Capture the cell that displays the provided text and extract its [x, y] central coordinate. 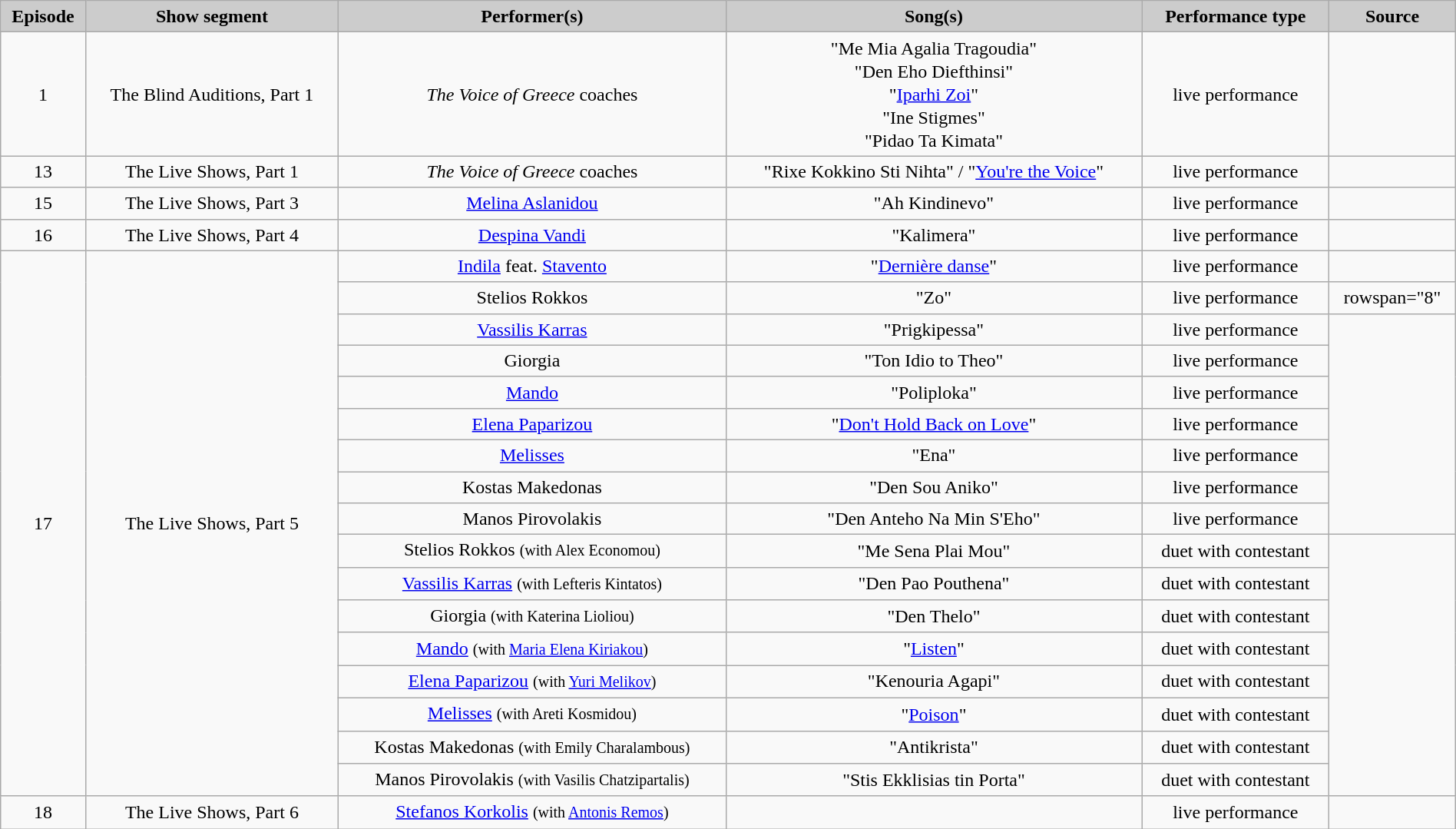
Kostas Makedonas (with Emily Charalambous) [533, 747]
16 [43, 235]
"Me Mia Agalia Tragoudia""Den Eho Diefthinsi""Iparhi Zoi""Ine Stigmes""Pidao Ta Kimata" [934, 94]
rowspan="8" [1392, 298]
Song(s) [934, 17]
"Me Sena Plai Mou" [934, 552]
"Den Pao Pouthena" [934, 584]
"Rixe Kokkino Sti Nihta" / "You're the Voice" [934, 172]
"Kenouria Agapi" [934, 682]
"Ena" [934, 455]
"Den Anteho Na Min S'Eho" [934, 519]
Giorgia [533, 361]
Manos Pirovolakis [533, 519]
Despina Vandi [533, 235]
Elena Paparizou [533, 424]
Performer(s) [533, 17]
Stefanos Korkolis (with Antonis Remos) [533, 813]
"Ton Idio to Theo" [934, 361]
Elena Paparizou (with Yuri Melikov) [533, 682]
Melina Aslanidou [533, 203]
"Kalimera" [934, 235]
Melisses (with Areti Kosmidou) [533, 715]
"Ah Kindinevo" [934, 203]
"Poison" [934, 715]
1 [43, 94]
"Listen" [934, 648]
Stelios Rokkos [533, 298]
17 [43, 523]
"Don't Hold Back on Love" [934, 424]
Mando [533, 392]
Kostas Makedonas [533, 487]
Manos Pirovolakis (with Vasilis Chatzipartalis) [533, 781]
"Den Sou Aniko" [934, 487]
Source [1392, 17]
"Zo" [934, 298]
Indila feat. Stavento [533, 266]
18 [43, 813]
15 [43, 203]
"Antikrista" [934, 747]
The Live Shows, Part 1 [212, 172]
Mando (with Maria Elena Kiriakou) [533, 648]
13 [43, 172]
The Live Shows, Part 4 [212, 235]
Vassilis Karras (with Lefteris Kintatos) [533, 584]
Stelios Rokkos (with Alex Economou) [533, 552]
Melisses [533, 455]
Giorgia (with Katerina Lioliou) [533, 616]
The Blind Auditions, Part 1 [212, 94]
"Dernière danse" [934, 266]
Performance type [1236, 17]
Show segment [212, 17]
The Live Shows, Part 5 [212, 523]
"Den Thelo" [934, 616]
Vassilis Karras [533, 329]
Episode [43, 17]
The Live Shows, Part 3 [212, 203]
"Prigkipessa" [934, 329]
The Live Shows, Part 6 [212, 813]
"Stis Ekklisias tin Porta" [934, 781]
"Poliploka" [934, 392]
